Extract the [X, Y] coordinate from the center of the cell holding the provided text.  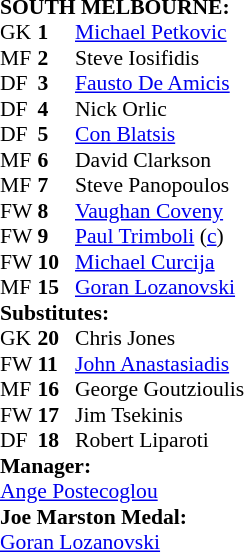
Paul Trimboli (c) [160, 237]
Con Blatsis [160, 135]
Goran Lozanovski [160, 287]
Fausto De Amicis [160, 83]
5 [57, 135]
Joe Marston Medal: [122, 517]
9 [57, 237]
1 [57, 33]
4 [57, 109]
18 [57, 441]
George Goutzioulis [160, 389]
Steve Iosifidis [160, 58]
Chris Jones [160, 339]
2 [57, 58]
Michael Curcija [160, 262]
Jim Tsekinis [160, 415]
Vaughan Coveny [160, 211]
Nick Orlic [160, 109]
John Anastasiadis [160, 364]
17 [57, 415]
Robert Liparoti [160, 441]
15 [57, 287]
10 [57, 262]
11 [57, 364]
7 [57, 185]
8 [57, 211]
16 [57, 389]
20 [57, 339]
6 [57, 160]
3 [57, 83]
Ange Postecoglou [122, 491]
Michael Petkovic [160, 33]
Steve Panopoulos [160, 185]
Substitutes: [122, 313]
David Clarkson [160, 160]
Manager: [122, 466]
